For the text-containing cell, return its midpoint in (X, Y) coordinate format. 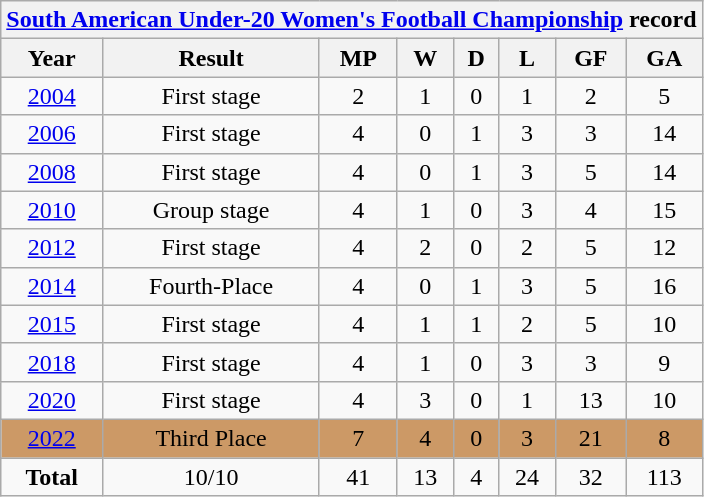
24 (527, 477)
7 (358, 438)
2006 (52, 134)
113 (664, 477)
L (527, 58)
D (476, 58)
Group stage (212, 210)
2018 (52, 362)
2015 (52, 324)
9 (664, 362)
16 (664, 286)
Fourth-Place (212, 286)
2010 (52, 210)
32 (590, 477)
South American Under-20 Women's Football Championship record (352, 20)
41 (358, 477)
2004 (52, 96)
2020 (52, 400)
2008 (52, 172)
15 (664, 210)
2012 (52, 248)
W (425, 58)
10/10 (212, 477)
21 (590, 438)
MP (358, 58)
2014 (52, 286)
12 (664, 248)
GA (664, 58)
8 (664, 438)
2022 (52, 438)
Result (212, 58)
GF (590, 58)
Year (52, 58)
Total (52, 477)
Third Place (212, 438)
